From the cell containing the given text, extract its center point as (X, Y) coordinate. 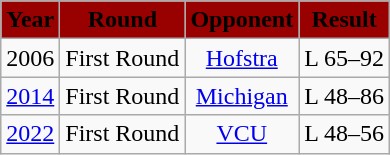
2006 (30, 58)
Hofstra (242, 58)
Opponent (242, 20)
Result (344, 20)
Round (122, 20)
L 48–86 (344, 96)
2022 (30, 134)
L 48–56 (344, 134)
Michigan (242, 96)
2014 (30, 96)
Year (30, 20)
VCU (242, 134)
L 65–92 (344, 58)
